Pinpoint the cell where the given text exists, returning its (x, y) midpoint coordinate. 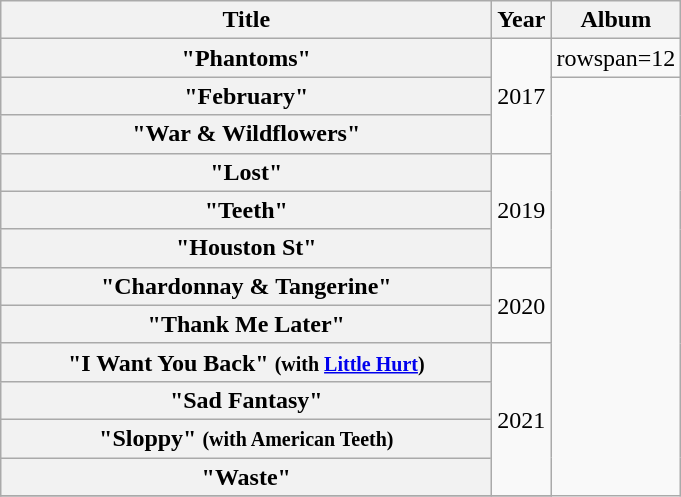
Title (246, 20)
"Lost" (246, 172)
"February" (246, 96)
2019 (522, 210)
2020 (522, 305)
"Houston St" (246, 248)
Album (616, 20)
Year (522, 20)
rowspan=12 (616, 58)
2021 (522, 419)
"Waste" (246, 477)
"Sloppy" (with American Teeth) (246, 438)
"I Want You Back" (with Little Hurt) (246, 362)
"Phantoms" (246, 58)
"Sad Fantasy" (246, 400)
"Thank Me Later" (246, 324)
"Teeth" (246, 210)
2017 (522, 96)
"Chardonnay & Tangerine" (246, 286)
"War & Wildflowers" (246, 134)
